Determine the [X, Y] coordinate at the center of the cell enclosing the given text.  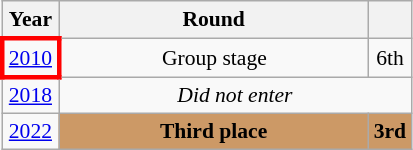
Group stage [214, 58]
2010 [30, 58]
3rd [390, 132]
Third place [214, 132]
2018 [30, 96]
Round [214, 20]
2022 [30, 132]
Did not enter [236, 96]
Year [30, 20]
6th [390, 58]
